Determine the (X, Y) coordinate at the center of the cell enclosing the given text.  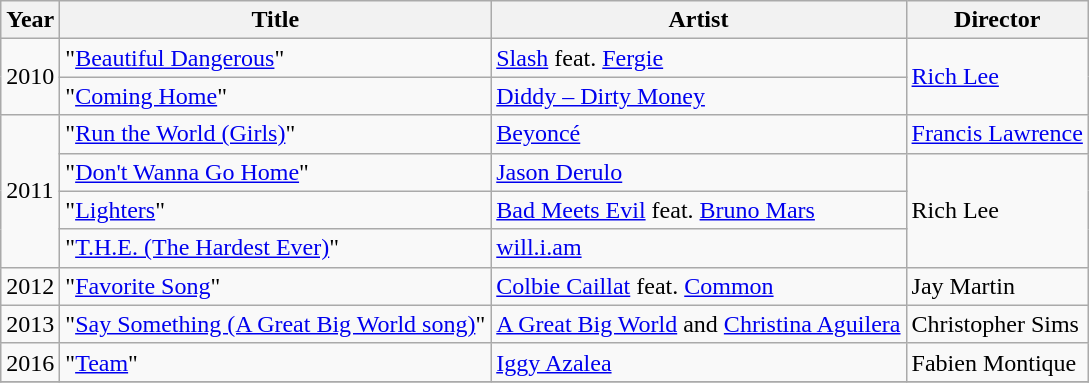
"Say Something (A Great Big World song)" (276, 324)
"Run the World (Girls)" (276, 134)
"T.H.E. (The Hardest Ever)" (276, 248)
Director (997, 20)
Jay Martin (997, 286)
"Favorite Song" (276, 286)
"Don't Wanna Go Home" (276, 172)
will.i.am (698, 248)
2016 (30, 362)
Title (276, 20)
A Great Big World and Christina Aguilera (698, 324)
"Lighters" (276, 210)
Christopher Sims (997, 324)
"Beautiful Dangerous" (276, 58)
Iggy Azalea (698, 362)
"Coming Home" (276, 96)
2013 (30, 324)
Year (30, 20)
Slash feat. Fergie (698, 58)
Colbie Caillat feat. Common (698, 286)
2012 (30, 286)
2010 (30, 77)
Diddy – Dirty Money (698, 96)
Artist (698, 20)
Beyoncé (698, 134)
"Team" (276, 362)
Francis Lawrence (997, 134)
Jason Derulo (698, 172)
Bad Meets Evil feat. Bruno Mars (698, 210)
Fabien Montique (997, 362)
2011 (30, 191)
